Pinpoint the cell where the given text exists, returning its [X, Y] midpoint coordinate. 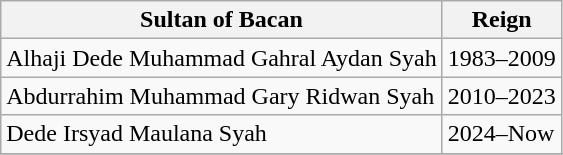
2024–Now [502, 134]
1983–2009 [502, 58]
Dede Irsyad Maulana Syah [222, 134]
Reign [502, 20]
Alhaji Dede Muhammad Gahral Aydan Syah [222, 58]
2010–2023 [502, 96]
Sultan of Bacan [222, 20]
Abdurrahim Muhammad Gary Ridwan Syah [222, 96]
